Extract the (X, Y) coordinate from the center of the cell holding the provided text.  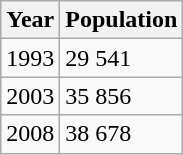
2008 (30, 134)
38 678 (122, 134)
Year (30, 20)
Population (122, 20)
1993 (30, 58)
2003 (30, 96)
29 541 (122, 58)
35 856 (122, 96)
